Scan for the cell matching the given text and deliver its [X, Y] coordinate at center. 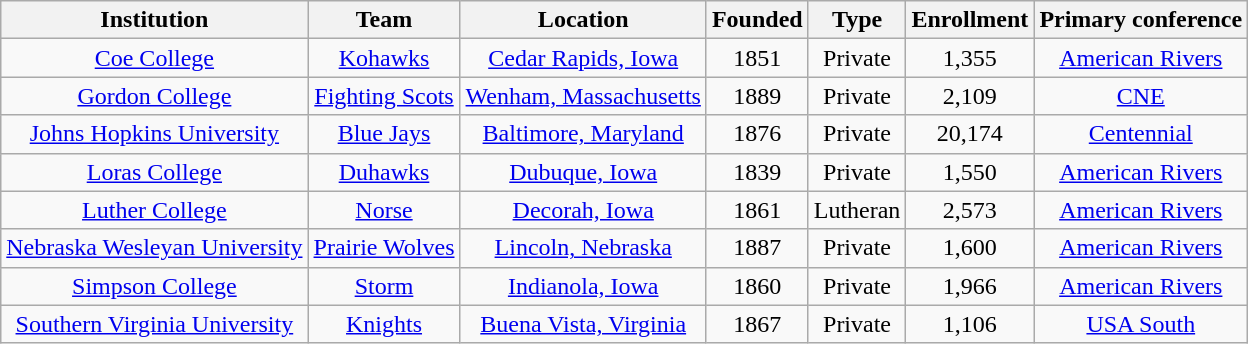
Primary conference [1141, 20]
Luther College [154, 210]
Enrollment [970, 20]
Lutheran [857, 210]
Indianola, Iowa [583, 286]
20,174 [970, 134]
1,550 [970, 172]
1860 [757, 286]
Lincoln, Nebraska [583, 248]
Cedar Rapids, Iowa [583, 58]
1851 [757, 58]
Buena Vista, Virginia [583, 324]
1,600 [970, 248]
CNE [1141, 96]
1,966 [970, 286]
Kohawks [384, 58]
Dubuque, Iowa [583, 172]
Coe College [154, 58]
Baltimore, Maryland [583, 134]
Fighting Scots [384, 96]
Duhawks [384, 172]
Type [857, 20]
Centennial [1141, 134]
1,355 [970, 58]
1861 [757, 210]
Prairie Wolves [384, 248]
Location [583, 20]
Southern Virginia University [154, 324]
Loras College [154, 172]
1876 [757, 134]
Team [384, 20]
1889 [757, 96]
2,573 [970, 210]
1,106 [970, 324]
Simpson College [154, 286]
1839 [757, 172]
Blue Jays [384, 134]
2,109 [970, 96]
Institution [154, 20]
Knights [384, 324]
1887 [757, 248]
Nebraska Wesleyan University [154, 248]
Gordon College [154, 96]
1867 [757, 324]
Johns Hopkins University [154, 134]
Norse [384, 210]
Wenham, Massachusetts [583, 96]
Founded [757, 20]
USA South [1141, 324]
Decorah, Iowa [583, 210]
Storm [384, 286]
